Output the [x, y] coordinate of the center of the cell containing the given text.  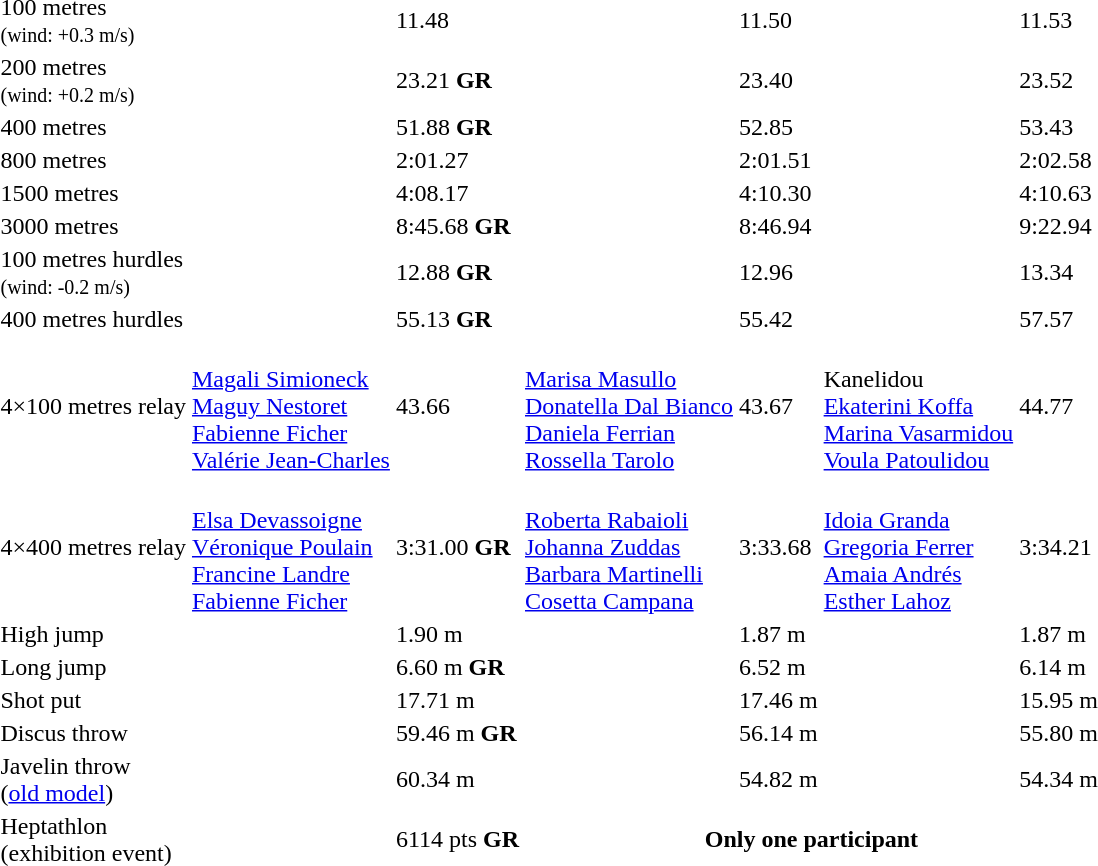
55.13 GR [457, 319]
2:01.51 [778, 160]
4:10.30 [778, 193]
17.46 m [778, 700]
Elsa DevassoigneVéronique PoulainFrancine LandreFabienne Ficher [290, 547]
52.85 [778, 127]
3:33.68 [778, 547]
1.90 m [457, 634]
54.82 m [778, 780]
17.71 m [457, 700]
60.34 m [457, 780]
43.67 [778, 406]
51.88 GR [457, 127]
Marisa MasulloDonatella Dal BiancoDaniela FerrianRossella Tarolo [630, 406]
Roberta RabaioliJohanna ZuddasBarbara MartinelliCosetta Campana [630, 547]
6.52 m [778, 667]
KanelidouEkaterini KoffaMarina VasarmidouVoula Patoulidou [918, 406]
8:45.68 GR [457, 226]
55.42 [778, 319]
Magali SimioneckMaguy NestoretFabienne FicherValérie Jean-Charles [290, 406]
4:08.17 [457, 193]
59.46 m GR [457, 733]
6.60 m GR [457, 667]
Idoia GrandaGregoria FerrerAmaia AndrésEsther Lahoz [918, 547]
23.21 GR [457, 80]
12.96 [778, 272]
3:31.00 GR [457, 547]
56.14 m [778, 733]
1.87 m [778, 634]
8:46.94 [778, 226]
43.66 [457, 406]
12.88 GR [457, 272]
23.40 [778, 80]
2:01.27 [457, 160]
